Return [x, y] of the center of cell containing provided text 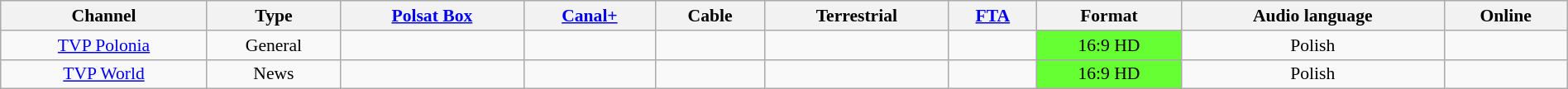
Cable [710, 16]
Polsat Box [433, 16]
TVP World [104, 74]
Type [273, 16]
FTA [992, 16]
Audio language [1312, 16]
TVP Polonia [104, 45]
General [273, 45]
Format [1108, 16]
Canal+ [589, 16]
Terrestrial [857, 16]
News [273, 74]
Channel [104, 16]
Online [1505, 16]
